Output the [x, y] coordinate of the center of the cell containing the given text.  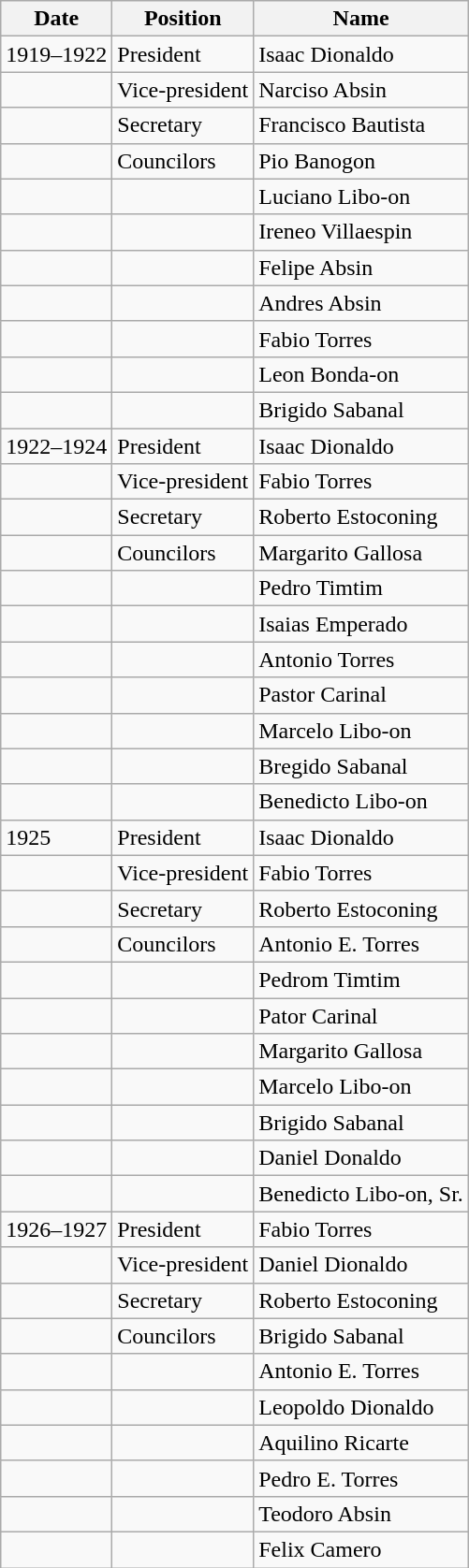
Pedro E. Torres [361, 1478]
Francisco Bautista [361, 125]
Pedrom Timtim [361, 980]
Benedicto Libo-on [361, 802]
Leopoldo Dionaldo [361, 1407]
Position [183, 19]
Daniel Dionaldo [361, 1265]
Pedro Timtim [361, 588]
Narciso Absin [361, 90]
Andres Absin [361, 303]
Bregido Sabanal [361, 766]
Pastor Carinal [361, 695]
Benedicto Libo-on, Sr. [361, 1194]
Felipe Absin [361, 268]
Isaias Emperado [361, 624]
Leon Bonda-on [361, 374]
Ireneo Villaespin [361, 232]
Teodoro Absin [361, 1514]
Name [361, 19]
Antonio Torres [361, 660]
Date [56, 19]
1922–1924 [56, 446]
Felix Camero [361, 1549]
Pator Carinal [361, 1015]
1926–1927 [56, 1229]
Luciano Libo-on [361, 196]
1925 [56, 837]
Daniel Donaldo [361, 1158]
1919–1922 [56, 54]
Pio Banogon [361, 161]
Aquilino Ricarte [361, 1443]
